Search for the cell housing the specified text and yield its [x, y] center coordinate. 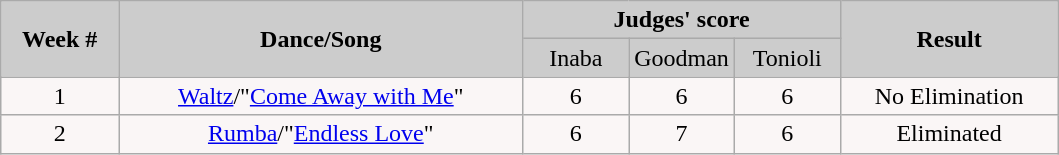
Waltz/"Come Away with Me" [321, 96]
Result [949, 39]
2 [60, 134]
No Elimination [949, 96]
Judges' score [682, 20]
1 [60, 96]
Dance/Song [321, 39]
Goodman [682, 58]
Rumba/"Endless Love" [321, 134]
Tonioli [787, 58]
7 [682, 134]
Eliminated [949, 134]
Inaba [576, 58]
Week # [60, 39]
